For the text-containing cell, return its midpoint in [X, Y] coordinate format. 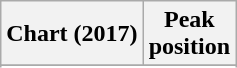
Chart (2017) [72, 34]
Peak position [189, 34]
